Find where the given text appears and provide that cell's center as [x, y] coordinate. 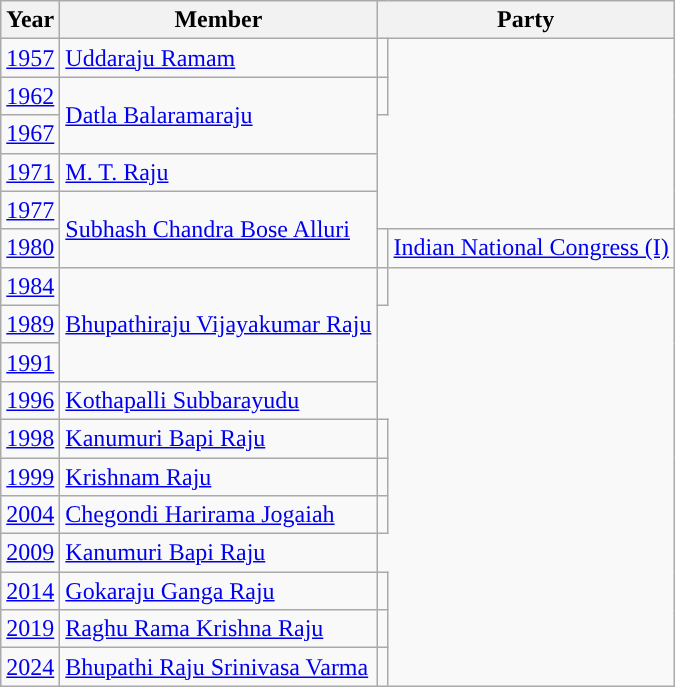
1999 [30, 477]
Party [526, 20]
1980 [30, 248]
1996 [30, 400]
M. T. Raju [218, 172]
1991 [30, 362]
1971 [30, 172]
Raghu Rama Krishna Raju [218, 629]
1962 [30, 96]
2019 [30, 629]
Subhash Chandra Bose Alluri [218, 229]
Chegondi Harirama Jogaiah [218, 515]
1984 [30, 286]
2024 [30, 667]
1989 [30, 324]
Member [218, 20]
Uddaraju Ramam [218, 58]
1967 [30, 134]
2004 [30, 515]
Gokaraju Ganga Raju [218, 591]
Kothapalli Subbarayudu [218, 400]
1957 [30, 58]
Year [30, 20]
2009 [30, 553]
Bhupathi Raju Srinivasa Varma [218, 667]
Indian National Congress (I) [531, 248]
Datla Balaramaraju [218, 115]
1977 [30, 210]
2014 [30, 591]
Bhupathiraju Vijayakumar Raju [218, 324]
Krishnam Raju [218, 477]
1998 [30, 438]
